Provide the [X, Y] coordinate of the cell's center where the given text is located.  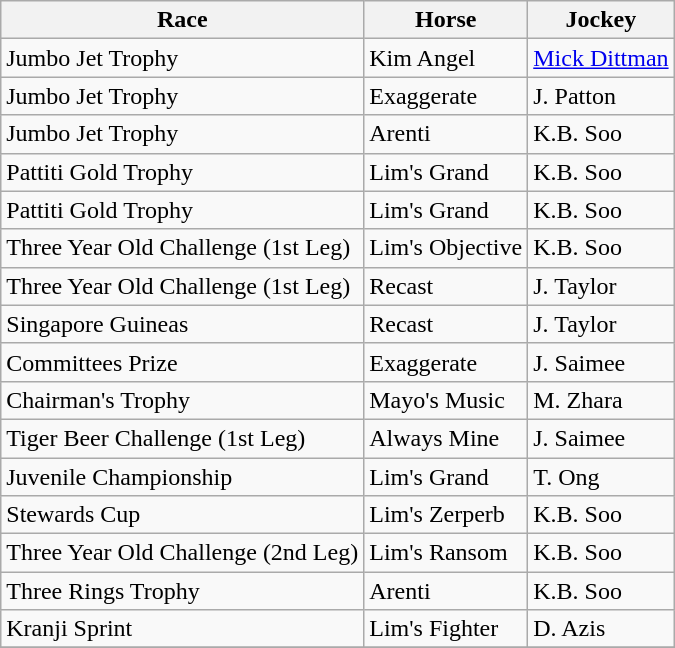
Committees Prize [182, 362]
Juvenile Championship [182, 477]
J. Patton [601, 96]
Lim's Fighter [446, 629]
Always Mine [446, 438]
Singapore Guineas [182, 324]
Mick Dittman [601, 58]
T. Ong [601, 477]
Horse [446, 20]
Three Year Old Challenge (2nd Leg) [182, 553]
D. Azis [601, 629]
Kim Angel [446, 58]
Jockey [601, 20]
Kranji Sprint [182, 629]
Stewards Cup [182, 515]
M. Zhara [601, 400]
Mayo's Music [446, 400]
Tiger Beer Challenge (1st Leg) [182, 438]
Chairman's Trophy [182, 400]
Three Rings Trophy [182, 591]
Lim's Zerperb [446, 515]
Race [182, 20]
Lim's Ransom [446, 553]
Lim's Objective [446, 248]
